From the cell containing the given text, extract its center point as (x, y) coordinate. 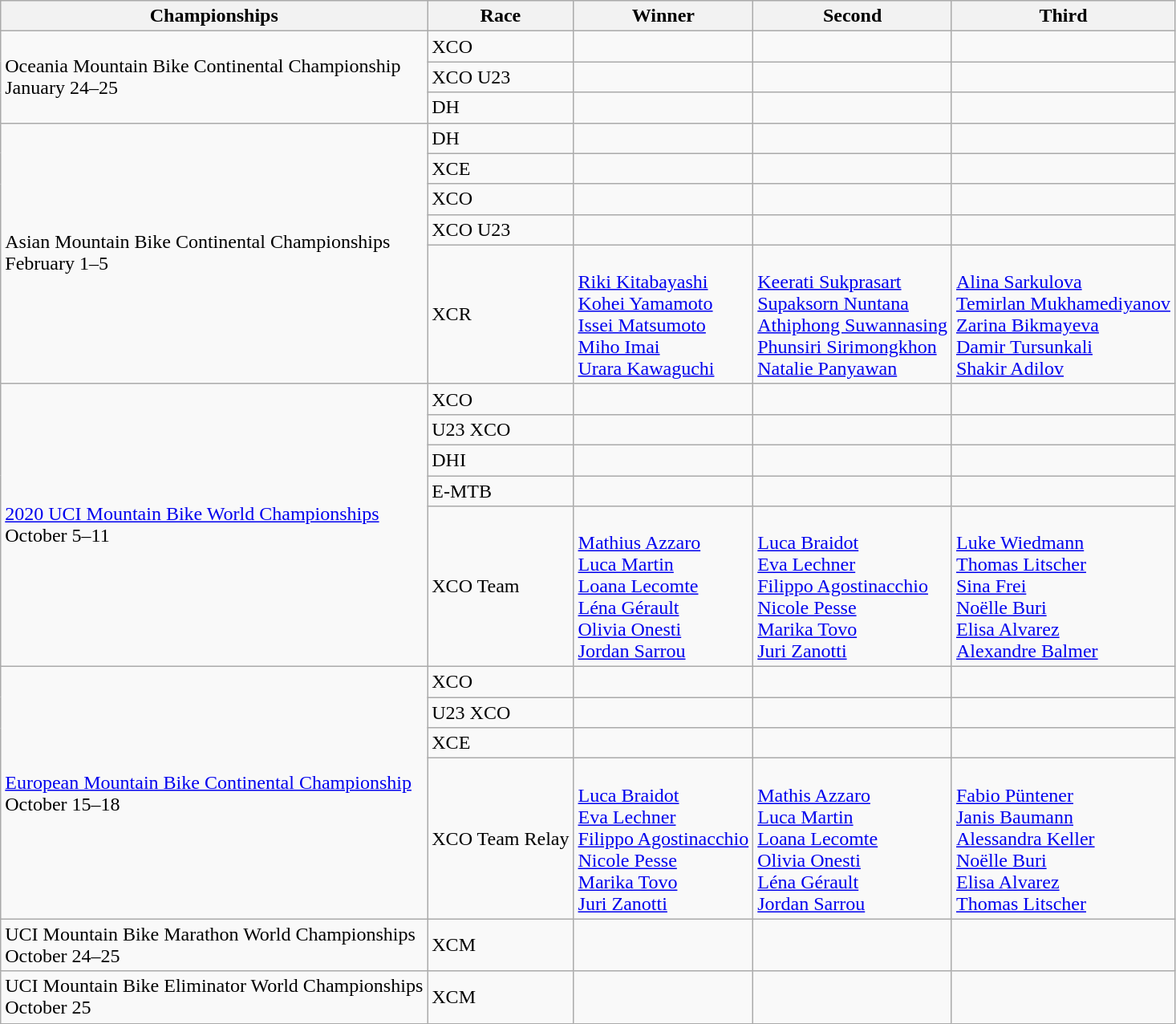
UCI Mountain Bike Marathon World Championships October 24–25 (214, 945)
Keerati SukprasartSupaksorn NuntanaAthiphong SuwannasingPhunsiri SirimongkhonNatalie Panyawan (853, 315)
Championships (214, 16)
DHI (501, 460)
Oceania Mountain Bike Continental Championship January 24–25 (214, 77)
XCO Team Relay (501, 839)
XCR (501, 315)
Fabio PüntenerJanis BaumannAlessandra KellerNoëlle BuriElisa AlvarezThomas Litscher (1063, 839)
XCO Team (501, 587)
UCI Mountain Bike Eliminator World Championships October 25 (214, 997)
Luke WiedmannThomas LitscherSina FreiNoëlle BuriElisa AlvarezAlexandre Balmer (1063, 587)
Mathius AzzaroLuca MartinLoana LecomteLéna GéraultOlivia OnestiJordan Sarrou (663, 587)
Second (853, 16)
2020 UCI Mountain Bike World Championships October 5–11 (214, 525)
E-MTB (501, 490)
Third (1063, 16)
European Mountain Bike Continental Championship October 15–18 (214, 793)
Alina SarkulovaTemirlan MukhamediyanovZarina BikmayevaDamir TursunkaliShakir Adilov (1063, 315)
Winner (663, 16)
Mathis AzzaroLuca MartinLoana LecomteOlivia OnestiLéna GéraultJordan Sarrou (853, 839)
Asian Mountain Bike Continental Championships February 1–5 (214, 254)
Race (501, 16)
Riki KitabayashiKohei YamamotoIssei MatsumotoMiho ImaiUrara Kawaguchi (663, 315)
